Output the [X, Y] coordinate of the center of the cell containing the given text.  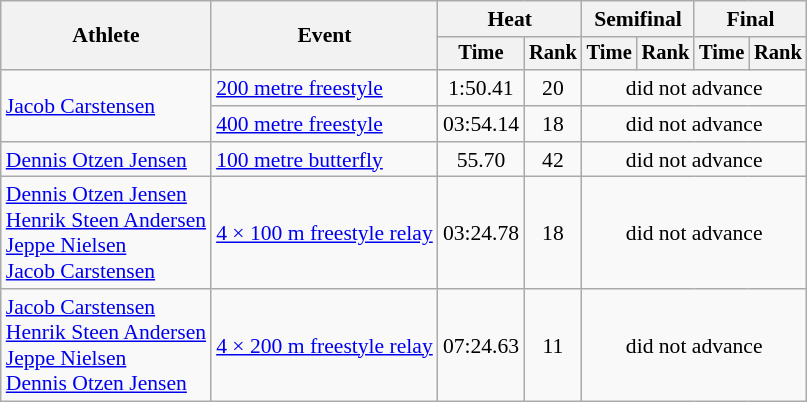
Athlete [106, 36]
Jacob Carstensen [106, 106]
03:54.14 [481, 124]
Heat [510, 19]
07:24.63 [481, 345]
55.70 [481, 160]
1:50.41 [481, 88]
4 × 200 m freestyle relay [324, 345]
Event [324, 36]
Final [750, 19]
Jacob CarstensenHenrik Steen AndersenJeppe NielsenDennis Otzen Jensen [106, 345]
42 [553, 160]
200 metre freestyle [324, 88]
100 metre butterfly [324, 160]
20 [553, 88]
Semifinal [638, 19]
Dennis Otzen Jensen [106, 160]
Dennis Otzen JensenHenrik Steen AndersenJeppe NielsenJacob Carstensen [106, 233]
4 × 100 m freestyle relay [324, 233]
400 metre freestyle [324, 124]
11 [553, 345]
03:24.78 [481, 233]
